For the text-containing cell, return its midpoint in [x, y] coordinate format. 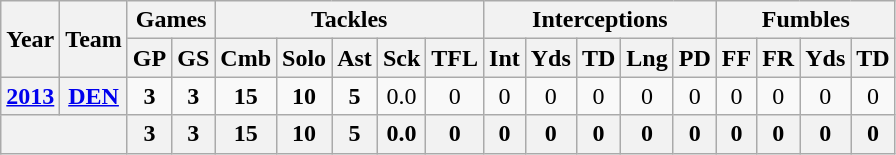
Fumbles [806, 20]
Int [505, 58]
Sck [401, 58]
Tackles [350, 20]
Interceptions [600, 20]
Lng [647, 58]
PD [694, 58]
Solo [304, 58]
FF [736, 58]
2013 [30, 96]
TFL [455, 58]
FR [778, 58]
Team [94, 39]
GP [149, 58]
DEN [94, 96]
Year [30, 39]
Ast [355, 58]
Cmb [246, 58]
Games [170, 20]
GS [194, 58]
